Search for the cell housing the specified text and yield its [x, y] center coordinate. 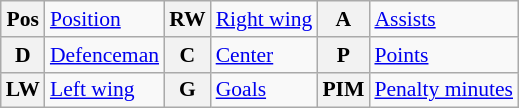
Right wing [264, 19]
Assists [444, 19]
A [343, 19]
Points [444, 55]
D [23, 55]
PIM [343, 90]
C [188, 55]
RW [188, 19]
LW [23, 90]
Center [264, 55]
Left wing [104, 90]
Penalty minutes [444, 90]
Goals [264, 90]
G [188, 90]
Pos [23, 19]
Position [104, 19]
P [343, 55]
Defenceman [104, 55]
